Extract the (x, y) coordinate from the center of the cell holding the provided text.  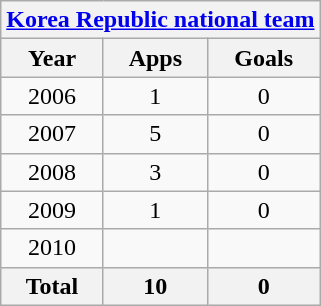
2006 (52, 96)
2008 (52, 172)
2007 (52, 134)
3 (155, 172)
10 (155, 286)
Korea Republic national team (160, 20)
Apps (155, 58)
Total (52, 286)
Year (52, 58)
2009 (52, 210)
5 (155, 134)
Goals (264, 58)
2010 (52, 248)
